For the text-containing cell, return its midpoint in (X, Y) coordinate format. 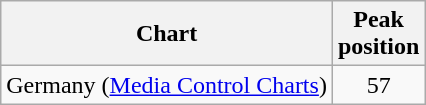
57 (378, 85)
Peakposition (378, 34)
Chart (167, 34)
Germany (Media Control Charts) (167, 85)
